Return [X, Y] of the center of cell containing provided text 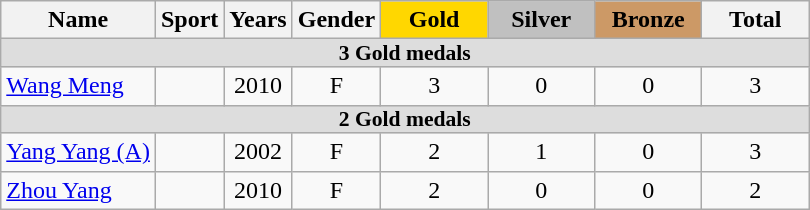
Yang Yang (A) [78, 152]
Name [78, 20]
2002 [258, 152]
Gender [336, 20]
Zhou Yang [78, 190]
1 [542, 152]
Silver [542, 20]
2 Gold medals [405, 119]
Gold [434, 20]
Years [258, 20]
Bronze [648, 20]
Sport [189, 20]
3 Gold medals [405, 53]
Wang Meng [78, 86]
Total [756, 20]
